Capture the cell that displays the provided text and extract its (X, Y) central coordinate. 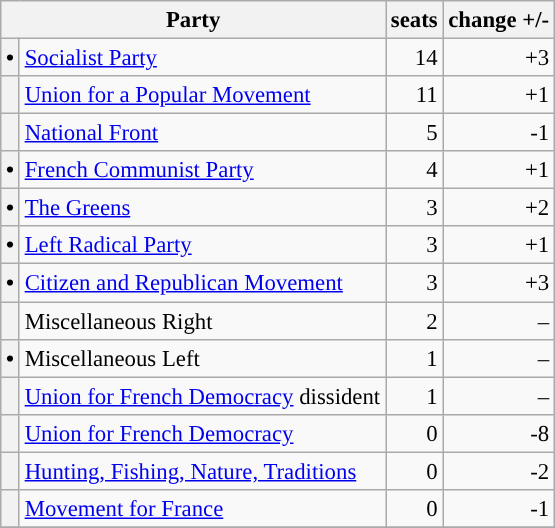
5 (414, 133)
French Communist Party (202, 170)
Hunting, Fishing, Nature, Traditions (202, 471)
Citizen and Republican Movement (202, 283)
2 (414, 321)
14 (414, 58)
change +/- (499, 20)
Party (194, 20)
11 (414, 95)
National Front (202, 133)
-8 (499, 433)
seats (414, 20)
-2 (499, 471)
Miscellaneous Right (202, 321)
Left Radical Party (202, 245)
Union for a Popular Movement (202, 95)
Union for French Democracy dissident (202, 396)
Socialist Party (202, 58)
+2 (499, 208)
Union for French Democracy (202, 433)
Movement for France (202, 509)
Miscellaneous Left (202, 358)
4 (414, 170)
The Greens (202, 208)
